Capture the cell that displays the provided text and extract its [X, Y] central coordinate. 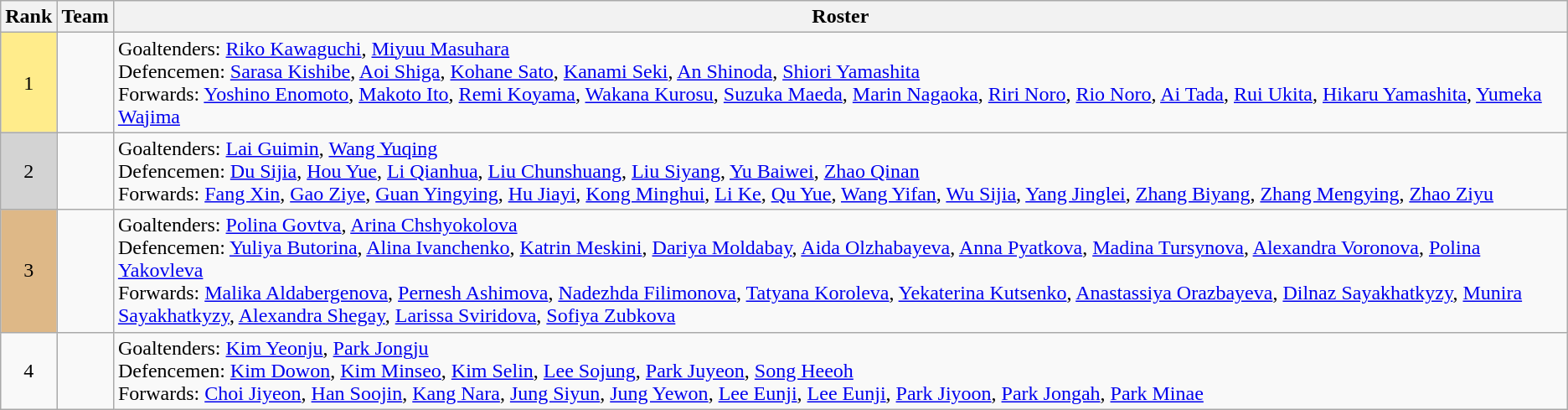
Team [85, 17]
Rank [28, 17]
1 [28, 82]
4 [28, 371]
Roster [840, 17]
2 [28, 171]
3 [28, 271]
